Pinpoint the cell where the given text exists, returning its [x, y] midpoint coordinate. 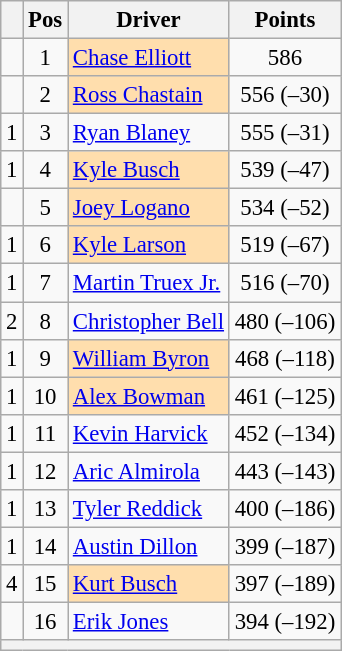
539 (–47) [284, 170]
Tyler Reddick [149, 509]
3 [46, 133]
9 [46, 358]
5 [46, 208]
11 [46, 433]
480 (–106) [284, 321]
555 (–31) [284, 133]
Pos [46, 20]
Joey Logano [149, 208]
Christopher Bell [149, 321]
Ryan Blaney [149, 133]
534 (–52) [284, 208]
10 [46, 396]
516 (–70) [284, 283]
556 (–30) [284, 95]
Austin Dillon [149, 546]
586 [284, 58]
Kurt Busch [149, 584]
Points [284, 20]
William Byron [149, 358]
Chase Elliott [149, 58]
12 [46, 471]
14 [46, 546]
Alex Bowman [149, 396]
519 (–67) [284, 245]
394 (–192) [284, 621]
Kyle Busch [149, 170]
6 [46, 245]
Ross Chastain [149, 95]
Martin Truex Jr. [149, 283]
461 (–125) [284, 396]
452 (–134) [284, 433]
Driver [149, 20]
8 [46, 321]
443 (–143) [284, 471]
468 (–118) [284, 358]
Aric Almirola [149, 471]
397 (–189) [284, 584]
400 (–186) [284, 509]
Kyle Larson [149, 245]
7 [46, 283]
Kevin Harvick [149, 433]
13 [46, 509]
399 (–187) [284, 546]
16 [46, 621]
Erik Jones [149, 621]
15 [46, 584]
